Provide the (x, y) coordinate of the cell's center where the given text is located.  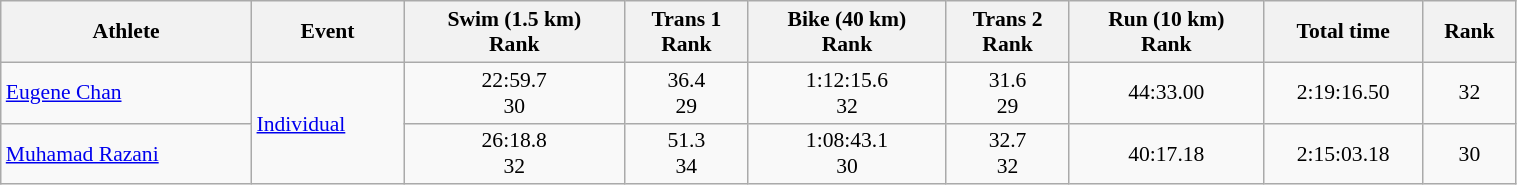
Eugene Chan (126, 92)
36.429 (686, 92)
32.732 (1008, 154)
Trans 1Rank (686, 32)
26:18.832 (514, 154)
2:19:16.50 (1344, 92)
31.629 (1008, 92)
1:08:43.130 (847, 154)
Bike (40 km)Rank (847, 32)
Individual (328, 123)
44:33.00 (1166, 92)
32 (1470, 92)
40:17.18 (1166, 154)
51.334 (686, 154)
Run (10 km)Rank (1166, 32)
Rank (1470, 32)
22:59.730 (514, 92)
Total time (1344, 32)
Swim (1.5 km)Rank (514, 32)
Athlete (126, 32)
Muhamad Razani (126, 154)
2:15:03.18 (1344, 154)
30 (1470, 154)
Event (328, 32)
Trans 2Rank (1008, 32)
1:12:15.632 (847, 92)
